Pinpoint the cell where the given text exists, returning its [X, Y] midpoint coordinate. 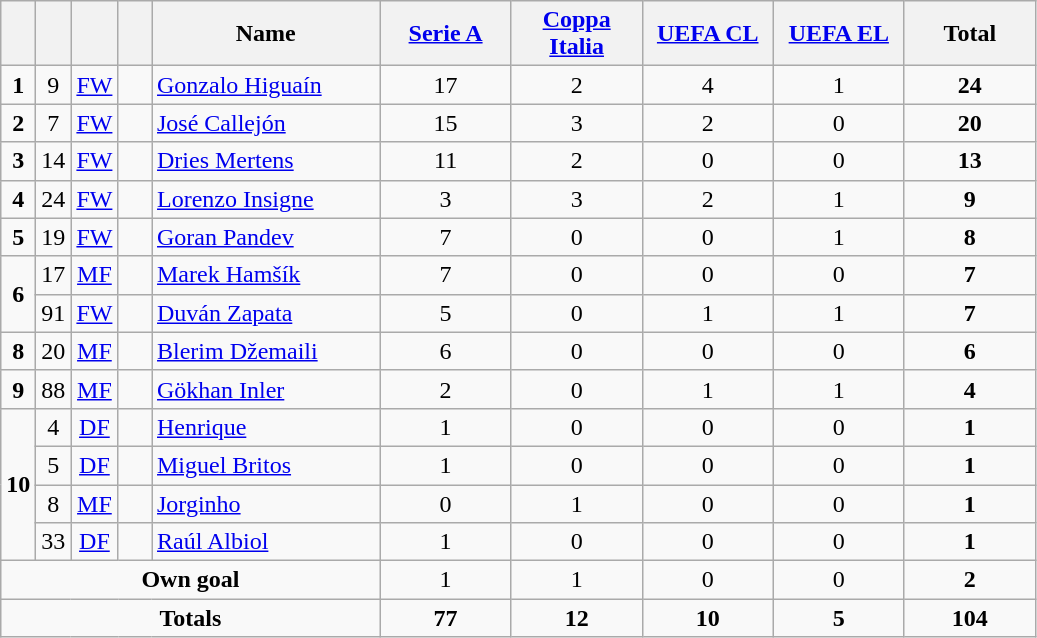
UEFA EL [838, 34]
Marek Hamšík [266, 275]
19 [54, 237]
Dries Mertens [266, 161]
Gökhan Inler [266, 389]
Serie A [446, 34]
Blerim Džemaili [266, 351]
Total [970, 34]
Duván Zapata [266, 313]
Totals [190, 618]
33 [54, 542]
Goran Pandev [266, 237]
14 [54, 161]
104 [970, 618]
José Callejón [266, 123]
11 [446, 161]
91 [54, 313]
Miguel Britos [266, 465]
Henrique [266, 427]
Own goal [190, 580]
13 [970, 161]
Coppa Italia [576, 34]
77 [446, 618]
15 [446, 123]
Raúl Albiol [266, 542]
Lorenzo Insigne [266, 199]
12 [576, 618]
Jorginho [266, 503]
Gonzalo Higuaín [266, 85]
88 [54, 389]
Name [266, 34]
UEFA CL [708, 34]
